From the cell containing the given text, extract its center point as [x, y] coordinate. 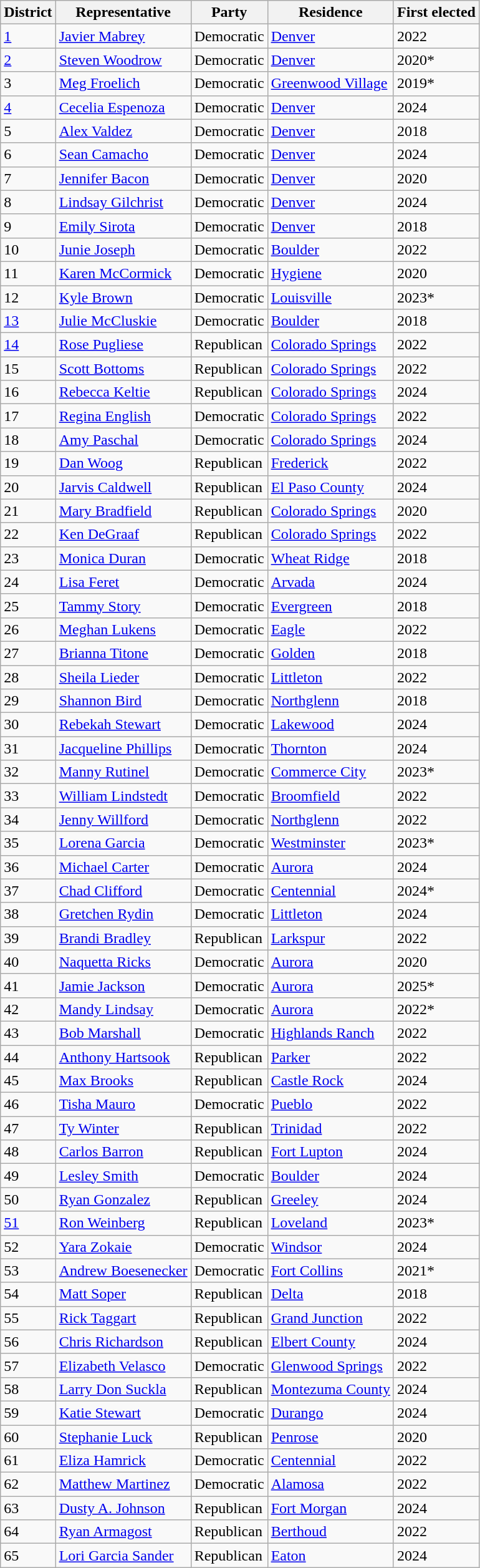
Commerce City [330, 772]
42 [28, 1009]
33 [28, 796]
Jenny Willford [123, 820]
Matthew Martinez [123, 1484]
25 [28, 606]
31 [28, 748]
Rebecca Keltie [123, 392]
Rick Taggart [123, 1318]
10 [28, 249]
Jennifer Bacon [123, 178]
Dusty A. Johnson [123, 1508]
4 [28, 107]
57 [28, 1365]
Ron Weinberg [123, 1223]
District [28, 12]
2021* [436, 1270]
Lori Garcia Sander [123, 1556]
Party [229, 12]
18 [28, 440]
38 [28, 914]
Stephanie Luck [123, 1436]
Shannon Bird [123, 701]
Carlos Barron [123, 1152]
Penrose [330, 1436]
Ryan Gonzalez [123, 1199]
20 [28, 487]
5 [28, 131]
Ken DeGraaf [123, 535]
Sean Camacho [123, 155]
William Lindstedt [123, 796]
Anthony Hartsook [123, 1057]
Scott Bottoms [123, 369]
6 [28, 155]
Brianna Titone [123, 653]
Residence [330, 12]
Greeley [330, 1199]
58 [28, 1389]
3 [28, 84]
Frederick [330, 463]
14 [28, 345]
30 [28, 725]
Steven Woodrow [123, 60]
Bob Marshall [123, 1033]
Javier Mabrey [123, 36]
Ty Winter [123, 1128]
Castle Rock [330, 1081]
Regina English [123, 416]
Grand Junction [330, 1318]
53 [28, 1270]
Sheila Lieder [123, 677]
26 [28, 629]
15 [28, 369]
51 [28, 1223]
36 [28, 867]
Highlands Ranch [330, 1033]
40 [28, 962]
Elbert County [330, 1342]
Meghan Lukens [123, 629]
37 [28, 891]
Berthoud [330, 1532]
21 [28, 511]
Thornton [330, 748]
2024* [436, 891]
1 [28, 36]
Lorena Garcia [123, 843]
55 [28, 1318]
Broomfield [330, 796]
Glenwood Springs [330, 1365]
Karen McCormick [123, 273]
Tammy Story [123, 606]
63 [28, 1508]
Amy Paschal [123, 440]
Loveland [330, 1223]
Lakewood [330, 725]
2019* [436, 84]
47 [28, 1128]
59 [28, 1413]
Alamosa [330, 1484]
Jarvis Caldwell [123, 487]
Chris Richardson [123, 1342]
9 [28, 226]
45 [28, 1081]
First elected [436, 12]
Naquetta Ricks [123, 962]
61 [28, 1461]
Ryan Armagost [123, 1532]
Brandi Bradley [123, 938]
Mandy Lindsay [123, 1009]
19 [28, 463]
Michael Carter [123, 867]
Fort Morgan [330, 1508]
Elizabeth Velasco [123, 1365]
43 [28, 1033]
Wheat Ridge [330, 558]
Eliza Hamrick [123, 1461]
Fort Collins [330, 1270]
Junie Joseph [123, 249]
Lisa Feret [123, 582]
22 [28, 535]
Max Brooks [123, 1081]
Delta [330, 1294]
64 [28, 1532]
Matt Soper [123, 1294]
27 [28, 653]
Larry Don Suckla [123, 1389]
Windsor [330, 1247]
60 [28, 1436]
Eaton [330, 1556]
2 [28, 60]
62 [28, 1484]
29 [28, 701]
44 [28, 1057]
Emily Sirota [123, 226]
Andrew Boesenecker [123, 1270]
Montezuma County [330, 1389]
Gretchen Rydin [123, 914]
Trinidad [330, 1128]
Golden [330, 653]
Yara Zokaie [123, 1247]
Westminster [330, 843]
7 [28, 178]
Larkspur [330, 938]
Mary Bradfield [123, 511]
Hygiene [330, 273]
Monica Duran [123, 558]
2020* [436, 60]
32 [28, 772]
41 [28, 985]
54 [28, 1294]
Katie Stewart [123, 1413]
46 [28, 1105]
Durango [330, 1413]
39 [28, 938]
Louisville [330, 298]
35 [28, 843]
Lesley Smith [123, 1176]
Greenwood Village [330, 84]
Jamie Jackson [123, 985]
23 [28, 558]
Kyle Brown [123, 298]
65 [28, 1556]
48 [28, 1152]
28 [28, 677]
Arvada [330, 582]
50 [28, 1199]
Jacqueline Phillips [123, 748]
Parker [330, 1057]
Chad Clifford [123, 891]
11 [28, 273]
Fort Lupton [330, 1152]
52 [28, 1247]
Alex Valdez [123, 131]
Cecelia Espenoza [123, 107]
34 [28, 820]
12 [28, 298]
El Paso County [330, 487]
Pueblo [330, 1105]
49 [28, 1176]
Manny Rutinel [123, 772]
16 [28, 392]
Tisha Mauro [123, 1105]
Representative [123, 12]
Dan Woog [123, 463]
Meg Froelich [123, 84]
Rose Pugliese [123, 345]
13 [28, 321]
56 [28, 1342]
8 [28, 202]
Rebekah Stewart [123, 725]
2022* [436, 1009]
Eagle [330, 629]
17 [28, 416]
Evergreen [330, 606]
2025* [436, 985]
Lindsay Gilchrist [123, 202]
24 [28, 582]
Julie McCluskie [123, 321]
